Identify which cell holds the provided text, then report its [x, y] central coordinate. 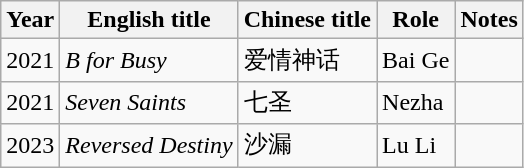
Chinese title [307, 20]
2023 [30, 146]
Role [416, 20]
Seven Saints [149, 102]
Reversed Destiny [149, 146]
爱情神话 [307, 60]
English title [149, 20]
Nezha [416, 102]
沙漏 [307, 146]
Lu Li [416, 146]
B for Busy [149, 60]
Bai Ge [416, 60]
Notes [489, 20]
Year [30, 20]
七圣 [307, 102]
